Detect which cell encompasses the target text, then output its (X, Y) center coordinate. 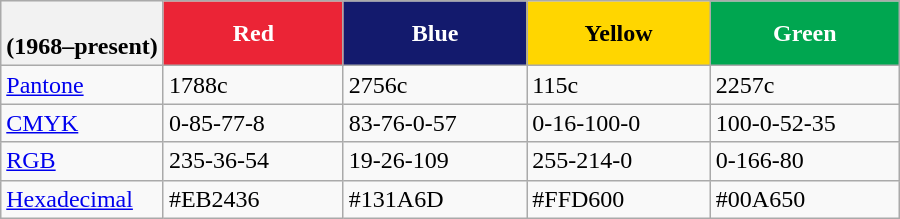
235-36-54 (253, 161)
Pantone (82, 85)
0-16-100-0 (619, 123)
#EB2436 (253, 199)
2756c (435, 85)
Blue (435, 34)
100-0-52-35 (804, 123)
#131A6D (435, 199)
0-166-80 (804, 161)
RGB (82, 161)
83-76-0-57 (435, 123)
115c (619, 85)
#FFD600 (619, 199)
Red (253, 34)
CMYK (82, 123)
Hexadecimal (82, 199)
(1968–present) (82, 34)
2257c (804, 85)
255-214-0 (619, 161)
0-85-77-8 (253, 123)
Yellow (619, 34)
19-26-109 (435, 161)
1788c (253, 85)
#00A650 (804, 199)
Green (804, 34)
